Provide the (X, Y) coordinate of the cell's center where the given text is located.  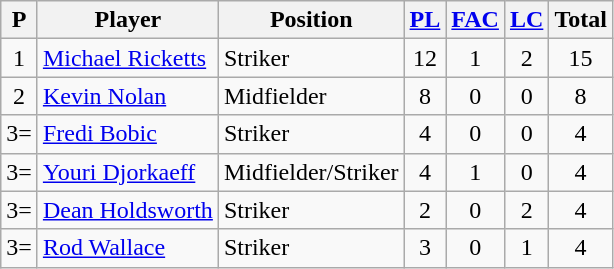
Michael Ricketts (128, 58)
Dean Holdsworth (128, 210)
Youri Djorkaeff (128, 172)
Fredi Bobic (128, 134)
15 (581, 58)
Midfielder/Striker (311, 172)
Total (581, 20)
12 (425, 58)
FAC (476, 20)
LC (526, 20)
3 (425, 248)
PL (425, 20)
P (20, 20)
Midfielder (311, 96)
Position (311, 20)
Rod Wallace (128, 248)
Kevin Nolan (128, 96)
Player (128, 20)
